Find where the given text appears and provide that cell's center as [X, Y] coordinate. 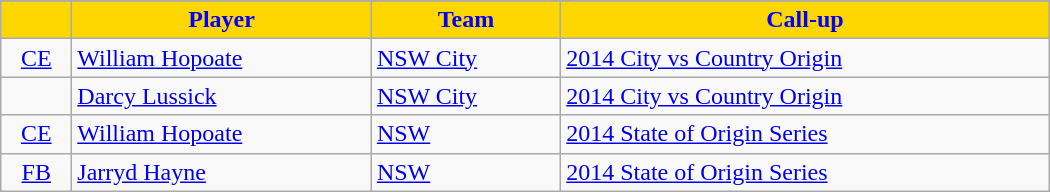
Team [466, 20]
Darcy Lussick [222, 96]
Player [222, 20]
Jarryd Hayne [222, 172]
Call-up [806, 20]
FB [36, 172]
